Pinpoint the cell where the given text exists, returning its (x, y) midpoint coordinate. 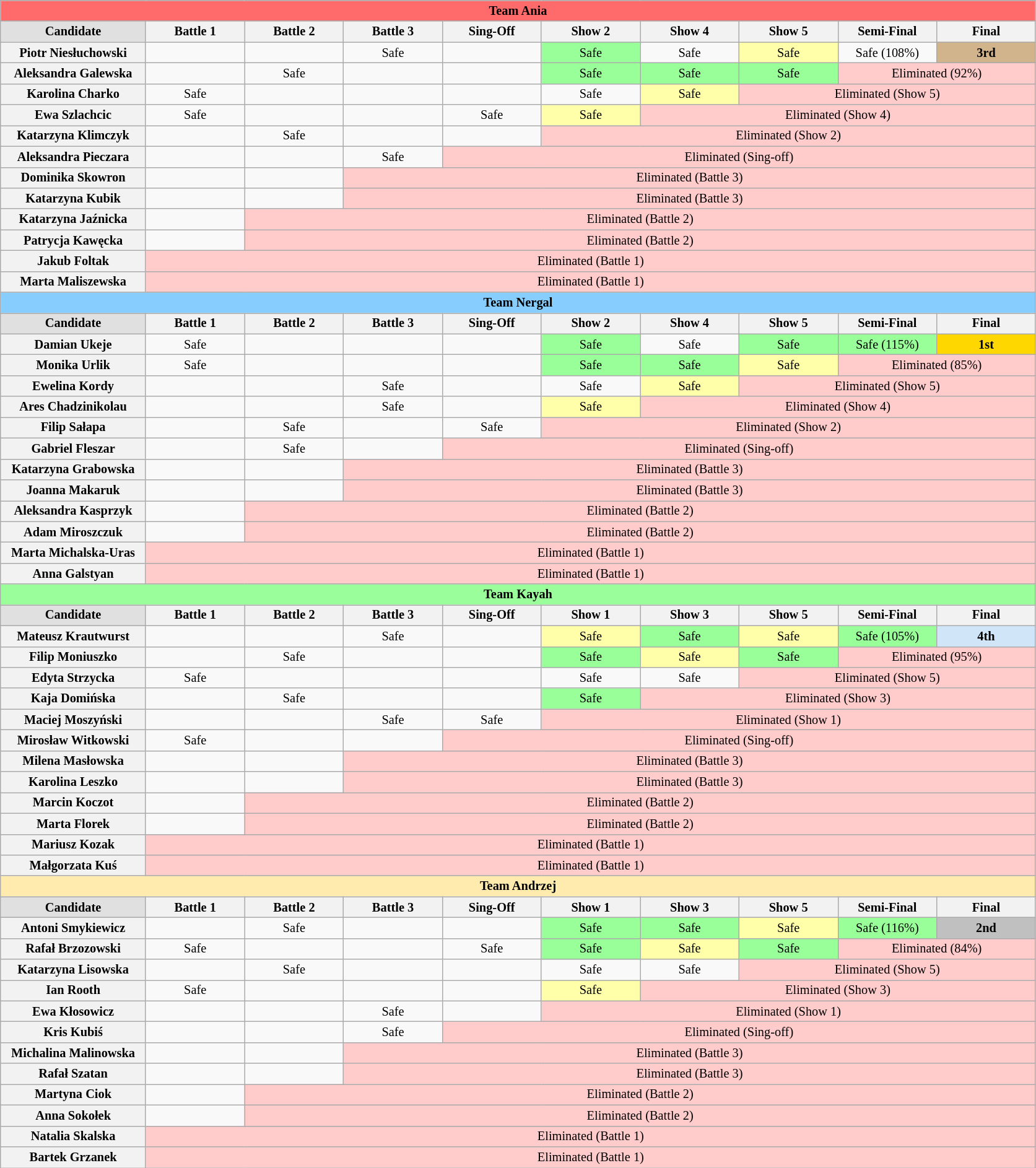
Maciej Moszyński (73, 720)
3rd (986, 53)
Patrycja Kawęcka (73, 240)
Marta Florek (73, 824)
Team Nergal (518, 303)
Monika Urlik (73, 365)
Bartek Grzanek (73, 1157)
Mirosław Witkowski (73, 740)
Safe (108%) (887, 53)
Dominika Skowron (73, 178)
Kaja Domińska (73, 699)
Ian Rooth (73, 990)
Filip Moniuszko (73, 657)
Eliminated (84%) (936, 949)
2nd (986, 928)
Ewa Szlachcic (73, 115)
Rafał Szatan (73, 1074)
Eliminated (85%) (936, 365)
Safe (116%) (887, 928)
Katarzyna Kubik (73, 198)
Katarzyna Jaźnicka (73, 219)
Jakub Foltak (73, 261)
Edyta Strzycka (73, 678)
Filip Sałapa (73, 427)
Rafał Brzozowski (73, 949)
Małgorzata Kuś (73, 865)
Michalina Malinowska (73, 1053)
Adam Miroszczuk (73, 532)
Ares Chadzinikolau (73, 407)
Ewelina Kordy (73, 386)
Karolina Leszko (73, 782)
Aleksandra Galewska (73, 73)
Eliminated (95%) (936, 657)
Marcin Koczot (73, 803)
Karolina Charko (73, 94)
Milena Masłowska (73, 761)
Gabriel Fleszar (73, 448)
1st (986, 344)
Katarzyna Klimczyk (73, 136)
Damian Ukeje (73, 344)
Antoni Smykiewicz (73, 928)
Aleksandra Kasprzyk (73, 511)
Mateusz Krautwurst (73, 636)
Aleksandra Pieczara (73, 157)
Katarzyna Grabowska (73, 469)
Anna Galstyan (73, 573)
Marta Michalska-Uras (73, 552)
Piotr Niesłuchowski (73, 53)
Joanna Makaruk (73, 490)
Team Kayah (518, 595)
Katarzyna Lisowska (73, 970)
Kris Kubiś (73, 1032)
Safe (105%) (887, 636)
Natalia Skalska (73, 1136)
Team Ania (518, 11)
Martyna Ciok (73, 1094)
Safe (115%) (887, 344)
Team Andrzej (518, 886)
Eliminated (92%) (936, 73)
Marta Maliszewska (73, 282)
Ewa Kłosowicz (73, 1011)
Mariusz Kozak (73, 845)
Anna Sokołek (73, 1115)
4th (986, 636)
